Output the (x, y) coordinate of the center of the cell containing the given text.  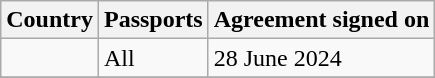
28 June 2024 (322, 58)
Agreement signed on (322, 20)
All (153, 58)
Country (50, 20)
Passports (153, 20)
